Scan for the cell matching the given text and deliver its (X, Y) coordinate at center. 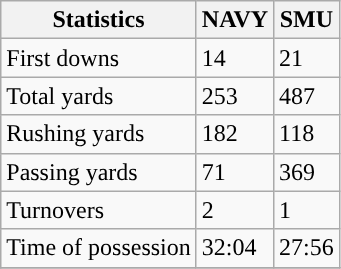
32:04 (234, 248)
SMU (307, 20)
1 (307, 210)
NAVY (234, 20)
First downs (99, 58)
182 (234, 134)
27:56 (307, 248)
253 (234, 96)
Turnovers (99, 210)
Total yards (99, 96)
Statistics (99, 20)
21 (307, 58)
487 (307, 96)
369 (307, 172)
Rushing yards (99, 134)
118 (307, 134)
Time of possession (99, 248)
14 (234, 58)
2 (234, 210)
Passing yards (99, 172)
71 (234, 172)
